Locate the cell with the specified text and output its [x, y] center coordinate. 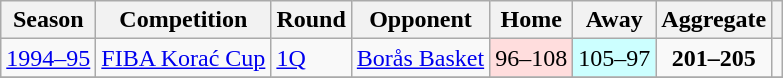
Home [532, 20]
Borås Basket [420, 58]
Aggregate [714, 20]
Competition [184, 20]
105–97 [614, 58]
Round [311, 20]
Away [614, 20]
Season [48, 20]
201–205 [714, 58]
1994–95 [48, 58]
96–108 [532, 58]
FIBA Korać Cup [184, 58]
1Q [311, 58]
Opponent [420, 20]
